For the text-containing cell, return its midpoint in [X, Y] coordinate format. 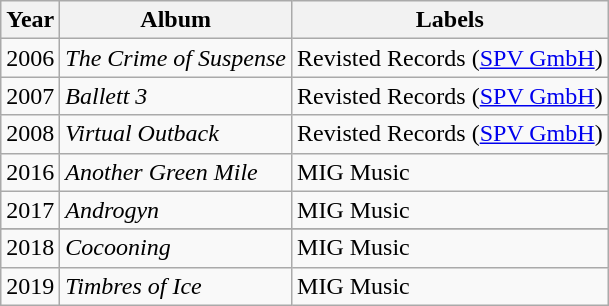
The Crime of Suspense [176, 58]
2007 [30, 96]
Timbres of Ice [176, 286]
2019 [30, 286]
Ballett 3 [176, 96]
Another Green Mile [176, 172]
Androgyn [176, 210]
Labels [450, 20]
Album [176, 20]
Cocooning [176, 248]
2008 [30, 134]
2017 [30, 210]
Year [30, 20]
2006 [30, 58]
Virtual Outback [176, 134]
2018 [30, 248]
2016 [30, 172]
